Identify which cell holds the provided text, then report its (X, Y) central coordinate. 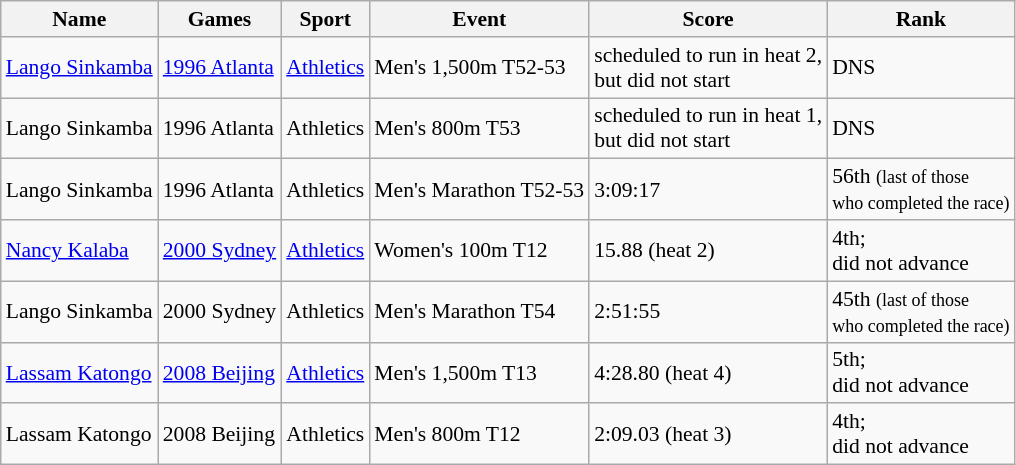
Rank (921, 19)
4:28.80 (heat 4) (708, 372)
Women's 100m T12 (479, 250)
Games (220, 19)
Men's Marathon T54 (479, 312)
56th (last of those who completed the race) (921, 190)
scheduled to run in heat 2, but did not start (708, 68)
15.88 (heat 2) (708, 250)
Sport (325, 19)
Nancy Kalaba (80, 250)
Men's 800m T53 (479, 128)
3:09:17 (708, 190)
Men's 1,500m T52-53 (479, 68)
Score (708, 19)
Event (479, 19)
45th (last of those who completed the race) (921, 312)
2:51:55 (708, 312)
Men's Marathon T52-53 (479, 190)
2:09.03 (heat 3) (708, 434)
scheduled to run in heat 1, but did not start (708, 128)
5th; did not advance (921, 372)
Men's 800m T12 (479, 434)
Name (80, 19)
Men's 1,500m T13 (479, 372)
